Scan for the cell matching the given text and deliver its [X, Y] coordinate at center. 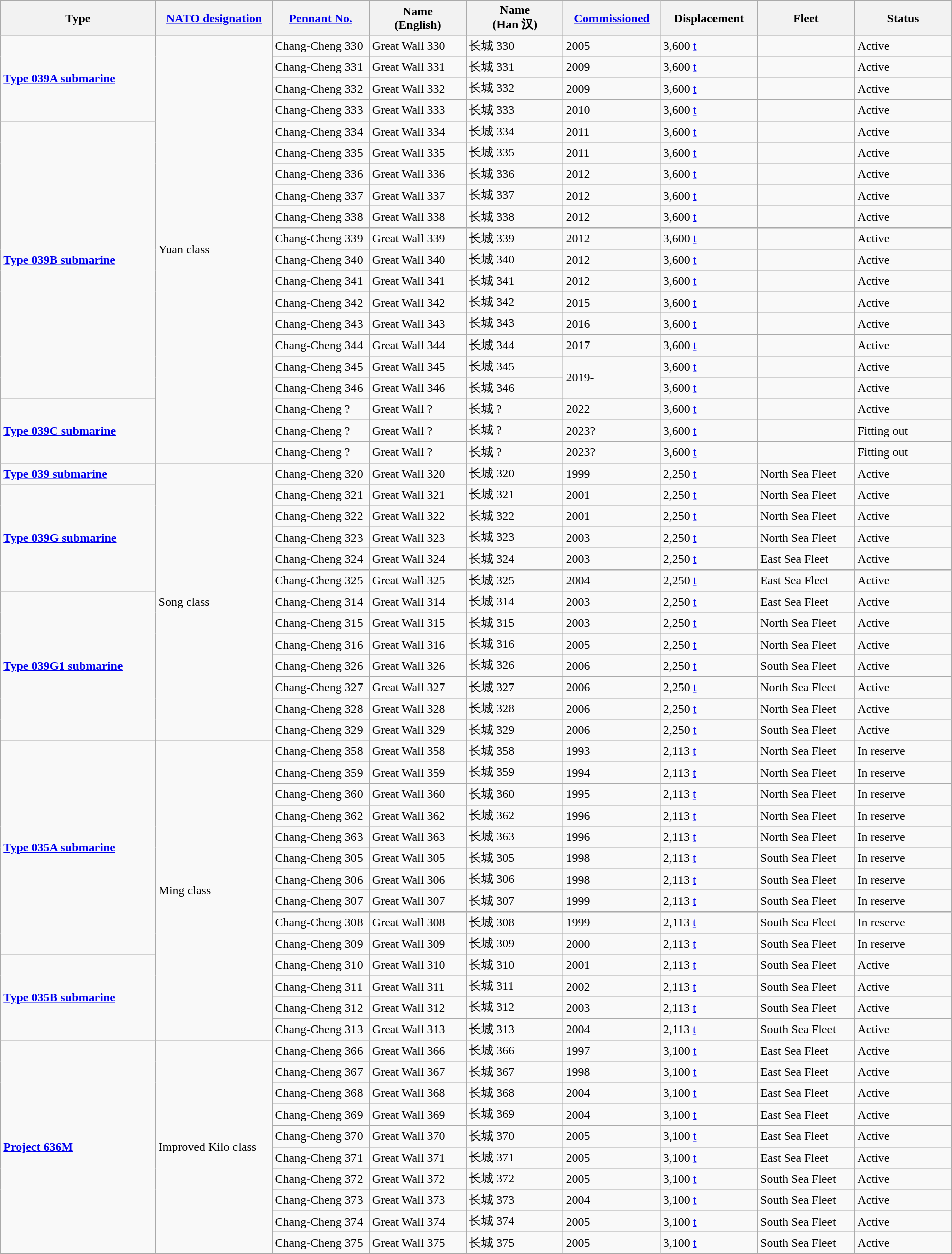
Name(Han 汉) [515, 18]
Chang-Cheng 326 [320, 666]
Great Wall 333 [418, 110]
长城 336 [515, 175]
Chang-Cheng 358 [320, 751]
长城 327 [515, 687]
Chang-Cheng 330 [320, 46]
长城 369 [515, 1115]
Great Wall 360 [418, 794]
Commissioned [612, 18]
Great Wall 305 [418, 859]
Chang-Cheng 359 [320, 772]
Chang-Cheng 366 [320, 1051]
Great Wall 368 [418, 1094]
2016 [612, 324]
Great Wall 311 [418, 986]
Chang-Cheng 341 [320, 281]
长城 309 [515, 944]
长城 307 [515, 901]
1995 [612, 794]
长城 321 [515, 495]
长城 334 [515, 132]
Chang-Cheng 367 [320, 1072]
Chang-Cheng 321 [320, 495]
Chang-Cheng 316 [320, 645]
Type 039A submarine [78, 78]
Great Wall 329 [418, 730]
Great Wall 312 [418, 1008]
Great Wall 367 [418, 1072]
Chang-Cheng 308 [320, 922]
Chang-Cheng 335 [320, 153]
Chang-Cheng 306 [320, 880]
Great Wall 321 [418, 495]
Great Wall 362 [418, 816]
Great Wall 358 [418, 751]
Chang-Cheng 309 [320, 944]
长城 314 [515, 602]
Yuan class [214, 249]
长城 331 [515, 67]
Great Wall 338 [418, 217]
长城 305 [515, 859]
Chang-Cheng 345 [320, 367]
Great Wall 308 [418, 922]
长城 315 [515, 624]
Chang-Cheng 329 [320, 730]
Chang-Cheng 340 [320, 260]
长城 363 [515, 837]
Name(English) [418, 18]
Great Wall 327 [418, 687]
Great Wall 373 [418, 1200]
2000 [612, 944]
Type 035A submarine [78, 848]
Great Wall 307 [418, 901]
Chang-Cheng 313 [320, 1030]
Chang-Cheng 312 [320, 1008]
1997 [612, 1051]
长城 329 [515, 730]
Chang-Cheng 338 [320, 217]
Chang-Cheng 337 [320, 196]
Great Wall 374 [418, 1221]
Song class [214, 602]
长城 345 [515, 367]
Chang-Cheng 375 [320, 1243]
Chang-Cheng 320 [320, 474]
Chang-Cheng 362 [320, 816]
长城 335 [515, 153]
Great Wall 335 [418, 153]
Chang-Cheng 325 [320, 581]
长城 346 [515, 388]
Great Wall 332 [418, 88]
长城 308 [515, 922]
Great Wall 313 [418, 1030]
Great Wall 363 [418, 837]
长城 326 [515, 666]
Chang-Cheng 305 [320, 859]
Chang-Cheng 331 [320, 67]
Great Wall 342 [418, 302]
Type 039G submarine [78, 537]
2017 [612, 346]
Great Wall 369 [418, 1115]
Chang-Cheng 368 [320, 1094]
长城 320 [515, 474]
Chang-Cheng 342 [320, 302]
Great Wall 309 [418, 944]
长城 368 [515, 1094]
Chang-Cheng 327 [320, 687]
Chang-Cheng 363 [320, 837]
Great Wall 343 [418, 324]
Chang-Cheng 374 [320, 1221]
Great Wall 315 [418, 624]
长城 311 [515, 986]
Great Wall 370 [418, 1136]
Chang-Cheng 310 [320, 965]
长城 310 [515, 965]
Great Wall 322 [418, 516]
Great Wall 371 [418, 1158]
长城 332 [515, 88]
长城 367 [515, 1072]
Great Wall 336 [418, 175]
Chang-Cheng 360 [320, 794]
Status [903, 18]
Pennant No. [320, 18]
长城 328 [515, 709]
长城 337 [515, 196]
Fleet [806, 18]
Great Wall 320 [418, 474]
Chang-Cheng 336 [320, 175]
长城 306 [515, 880]
Chang-Cheng 346 [320, 388]
长城 370 [515, 1136]
长城 373 [515, 1200]
长城 330 [515, 46]
长城 359 [515, 772]
Great Wall 341 [418, 281]
NATO designation [214, 18]
Great Wall 337 [418, 196]
Great Wall 325 [418, 581]
长城 342 [515, 302]
Chang-Cheng 373 [320, 1200]
Chang-Cheng 324 [320, 559]
Great Wall 345 [418, 367]
Type 039B submarine [78, 260]
Chang-Cheng 322 [320, 516]
长城 344 [515, 346]
长城 360 [515, 794]
长城 341 [515, 281]
Great Wall 324 [418, 559]
Great Wall 331 [418, 67]
Chang-Cheng 332 [320, 88]
Chang-Cheng 323 [320, 537]
长城 358 [515, 751]
Type 035B submarine [78, 997]
长城 372 [515, 1179]
长城 375 [515, 1243]
Great Wall 346 [418, 388]
1994 [612, 772]
长城 312 [515, 1008]
Displacement [709, 18]
Ming class [214, 890]
2022 [612, 410]
Great Wall 359 [418, 772]
Great Wall 310 [418, 965]
长城 340 [515, 260]
Great Wall 366 [418, 1051]
Chang-Cheng 311 [320, 986]
Chang-Cheng 371 [320, 1158]
Chang-Cheng 307 [320, 901]
Great Wall 340 [418, 260]
Great Wall 316 [418, 645]
Great Wall 323 [418, 537]
Great Wall 344 [418, 346]
长城 322 [515, 516]
2015 [612, 302]
Chang-Cheng 333 [320, 110]
Project 636M [78, 1147]
Improved Kilo class [214, 1147]
Chang-Cheng 370 [320, 1136]
Chang-Cheng 343 [320, 324]
Great Wall 314 [418, 602]
2019- [612, 378]
长城 316 [515, 645]
Great Wall 372 [418, 1179]
Type 039C submarine [78, 431]
Great Wall 339 [418, 238]
2002 [612, 986]
Great Wall 334 [418, 132]
长城 371 [515, 1158]
Chang-Cheng 372 [320, 1179]
Great Wall 330 [418, 46]
Chang-Cheng 344 [320, 346]
Great Wall 375 [418, 1243]
长城 338 [515, 217]
Type 039 submarine [78, 474]
2010 [612, 110]
长城 324 [515, 559]
Chang-Cheng 369 [320, 1115]
Chang-Cheng 315 [320, 624]
长城 366 [515, 1051]
Chang-Cheng 328 [320, 709]
Type [78, 18]
Chang-Cheng 339 [320, 238]
长城 333 [515, 110]
长城 374 [515, 1221]
长城 313 [515, 1030]
1993 [612, 751]
Great Wall 326 [418, 666]
Chang-Cheng 334 [320, 132]
Chang-Cheng 314 [320, 602]
长城 323 [515, 537]
长城 339 [515, 238]
长城 325 [515, 581]
长城 362 [515, 816]
长城 343 [515, 324]
Great Wall 306 [418, 880]
Great Wall 328 [418, 709]
Type 039G1 submarine [78, 666]
